Identify which cell holds the provided text, then report its [x, y] central coordinate. 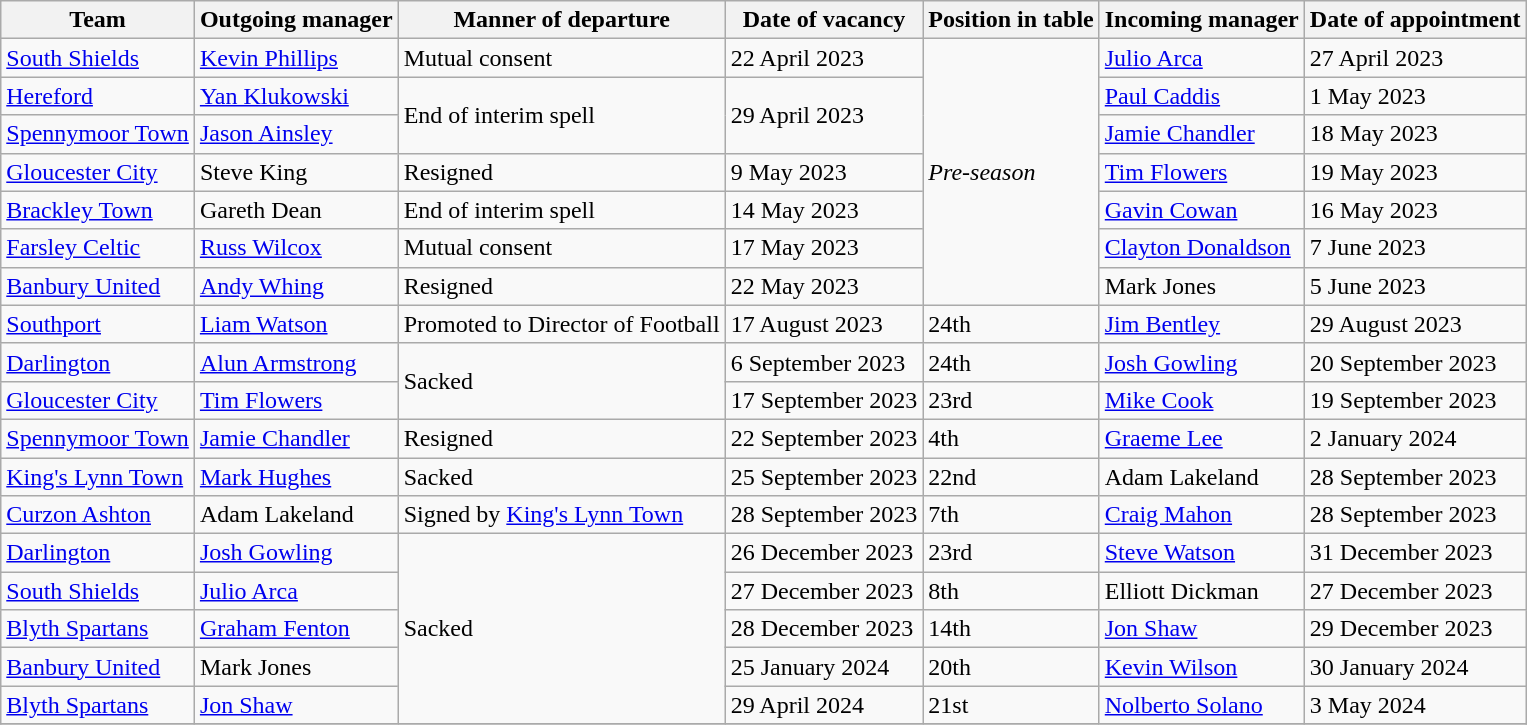
30 January 2024 [1415, 667]
14th [1011, 629]
Team [98, 20]
Hereford [98, 96]
22 September 2023 [824, 438]
17 September 2023 [824, 400]
14 May 2023 [824, 210]
5 June 2023 [1415, 286]
29 April 2024 [824, 705]
Jim Bentley [1202, 324]
Liam Watson [296, 324]
Russ Wilcox [296, 248]
Elliott Dickman [1202, 591]
18 May 2023 [1415, 134]
22nd [1011, 477]
25 September 2023 [824, 477]
9 May 2023 [824, 172]
Kevin Wilson [1202, 667]
Farsley Celtic [98, 248]
Paul Caddis [1202, 96]
27 April 2023 [1415, 58]
20 September 2023 [1415, 362]
Clayton Donaldson [1202, 248]
Gareth Dean [296, 210]
Gavin Cowan [1202, 210]
King's Lynn Town [98, 477]
Jason Ainsley [296, 134]
28 December 2023 [824, 629]
19 May 2023 [1415, 172]
31 December 2023 [1415, 553]
Graeme Lee [1202, 438]
Outgoing manager [296, 20]
Position in table [1011, 20]
Kevin Phillips [296, 58]
Mark Hughes [296, 477]
Steve Watson [1202, 553]
22 May 2023 [824, 286]
19 September 2023 [1415, 400]
Steve King [296, 172]
7 June 2023 [1415, 248]
21st [1011, 705]
Date of appointment [1415, 20]
22 April 2023 [824, 58]
20th [1011, 667]
17 May 2023 [824, 248]
29 December 2023 [1415, 629]
8th [1011, 591]
25 January 2024 [824, 667]
Nolberto Solano [1202, 705]
Craig Mahon [1202, 515]
6 September 2023 [824, 362]
1 May 2023 [1415, 96]
Yan Klukowski [296, 96]
29 August 2023 [1415, 324]
Signed by King's Lynn Town [562, 515]
Manner of departure [562, 20]
4th [1011, 438]
Graham Fenton [296, 629]
Promoted to Director of Football [562, 324]
Date of vacancy [824, 20]
16 May 2023 [1415, 210]
Andy Whing [296, 286]
3 May 2024 [1415, 705]
26 December 2023 [824, 553]
7th [1011, 515]
17 August 2023 [824, 324]
2 January 2024 [1415, 438]
Southport [98, 324]
Brackley Town [98, 210]
Alun Armstrong [296, 362]
Pre-season [1011, 172]
Incoming manager [1202, 20]
Mike Cook [1202, 400]
Curzon Ashton [98, 515]
29 April 2023 [824, 115]
